From the cell containing the given text, extract its center point as [x, y] coordinate. 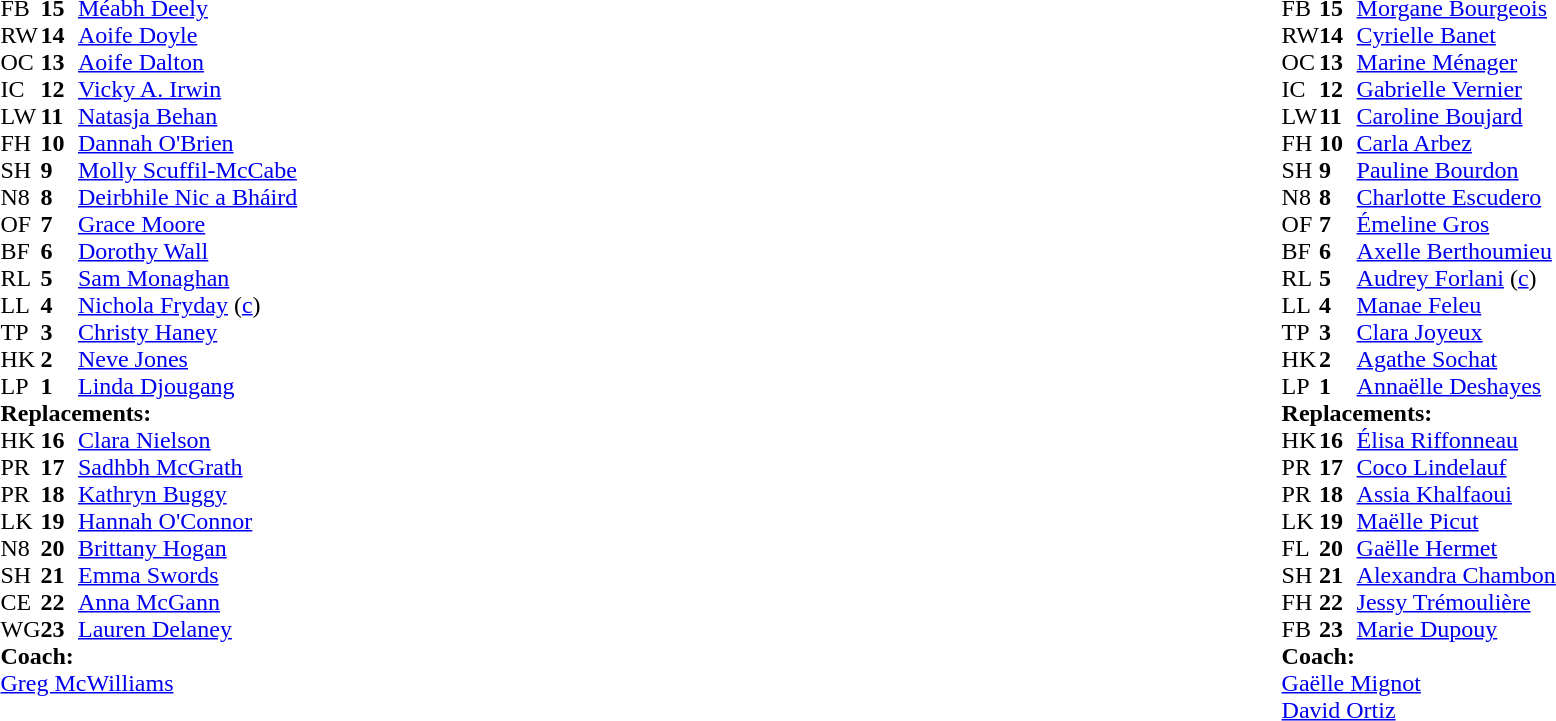
Dannah O'Brien [188, 144]
Molly Scuffil-McCabe [188, 170]
Brittany Hogan [188, 548]
Anna McGann [188, 602]
Linda Djougang [188, 386]
Clara Nielson [188, 440]
Annaëlle Deshayes [1456, 386]
Hannah O'Connor [188, 522]
Nichola Fryday (c) [188, 306]
Émeline Gros [1456, 224]
Sam Monaghan [188, 278]
Emma Swords [188, 576]
Audrey Forlani (c) [1456, 278]
Grace Moore [188, 224]
Christy Haney [188, 332]
Alexandra Chambon [1456, 576]
Agathe Sochat [1456, 360]
Cyrielle Banet [1456, 36]
Carla Arbez [1456, 144]
Gabrielle Vernier [1456, 90]
Clara Joyeux [1456, 332]
Greg McWilliams [148, 684]
CE [20, 602]
Manae Feleu [1456, 306]
Assia Khalfaoui [1456, 494]
Axelle Berthoumieu [1456, 252]
FL [1301, 548]
Deirbhile Nic a Bháird [188, 198]
Pauline Bourdon [1456, 170]
Caroline Boujard [1456, 116]
Marie Dupouy [1456, 630]
Marine Ménager [1456, 62]
Neve Jones [188, 360]
Natasja Behan [188, 116]
Sadhbh McGrath [188, 468]
Kathryn Buggy [188, 494]
Charlotte Escudero [1456, 198]
Coco Lindelauf [1456, 468]
WG [20, 630]
Aoife Doyle [188, 36]
Maëlle Picut [1456, 522]
Lauren Delaney [188, 630]
Gaëlle Hermet [1456, 548]
Dorothy Wall [188, 252]
Jessy Trémoulière [1456, 602]
FB [1301, 630]
Aoife Dalton [188, 62]
Vicky A. Irwin [188, 90]
Élisa Riffonneau [1456, 440]
